Capture the cell that displays the provided text and extract its [X, Y] central coordinate. 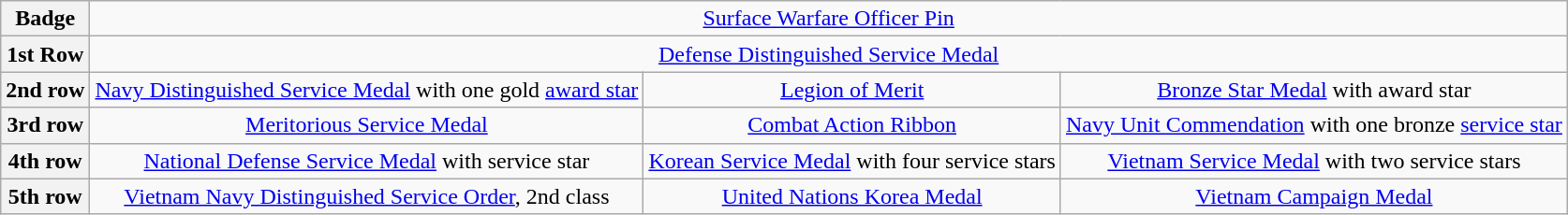
Combat Action Ribbon [852, 125]
Bronze Star Medal with award star [1313, 90]
Meritorious Service Medal [367, 125]
Vietnam Campaign Medal [1313, 196]
5th row [45, 196]
2nd row [45, 90]
1st Row [45, 54]
Korean Service Medal with four service stars [852, 161]
United Nations Korea Medal [852, 196]
Vietnam Navy Distinguished Service Order, 2nd class [367, 196]
Defense Distinguished Service Medal [828, 54]
4th row [45, 161]
Navy Unit Commendation with one bronze service star [1313, 125]
3rd row [45, 125]
Navy Distinguished Service Medal with one gold award star [367, 90]
Badge [45, 19]
Legion of Merit [852, 90]
Vietnam Service Medal with two service stars [1313, 161]
National Defense Service Medal with service star [367, 161]
Surface Warfare Officer Pin [828, 19]
